For the text-containing cell, return its midpoint in (x, y) coordinate format. 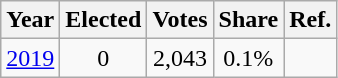
2019 (30, 58)
0.1% (248, 58)
Elected (104, 20)
Year (30, 20)
Votes (180, 20)
0 (104, 58)
Share (248, 20)
2,043 (180, 58)
Ref. (310, 20)
